For the text-containing cell, return its midpoint in [X, Y] coordinate format. 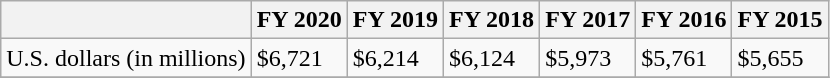
U.S. dollars (in millions) [126, 58]
FY 2020 [299, 20]
FY 2015 [780, 20]
$6,721 [299, 58]
FY 2019 [395, 20]
$6,124 [491, 58]
$5,973 [588, 58]
$6,214 [395, 58]
$5,655 [780, 58]
FY 2016 [684, 20]
FY 2018 [491, 20]
FY 2017 [588, 20]
$5,761 [684, 58]
